Scan for the cell matching the given text and deliver its (X, Y) coordinate at center. 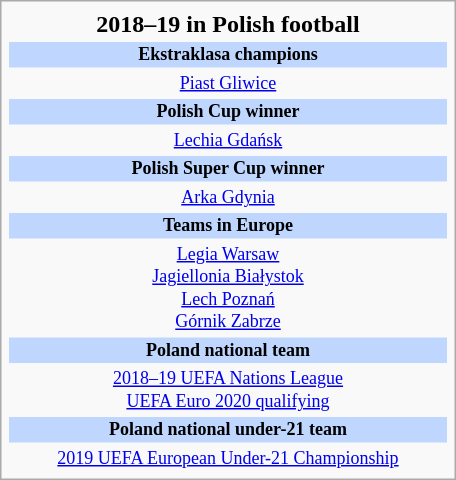
Poland national under-21 team (228, 430)
Piast Gliwice (228, 84)
Teams in Europe (228, 226)
2019 UEFA European Under-21 Championship (228, 459)
Arka Gdynia (228, 198)
2018–19 UEFA Nations LeagueUEFA Euro 2020 qualifying (228, 390)
Polish Cup winner (228, 112)
Poland national team (228, 351)
Lechia Gdańsk (228, 141)
Legia WarsawJagiellonia BiałystokLech PoznańGórnik Zabrze (228, 288)
2018–19 in Polish football (228, 24)
Polish Super Cup winner (228, 169)
Ekstraklasa champions (228, 55)
